Return [X, Y] of the center of cell containing provided text 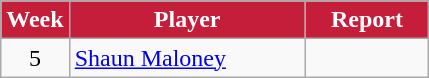
5 [35, 58]
Player [187, 20]
Shaun Maloney [187, 58]
Week [35, 20]
Report [367, 20]
